Capture the cell that displays the provided text and extract its [x, y] central coordinate. 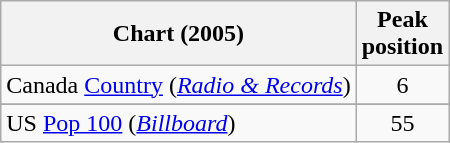
55 [402, 123]
Peakposition [402, 34]
US Pop 100 (Billboard) [178, 123]
Canada Country (Radio & Records) [178, 85]
Chart (2005) [178, 34]
6 [402, 85]
